Capture the cell that displays the provided text and extract its (X, Y) central coordinate. 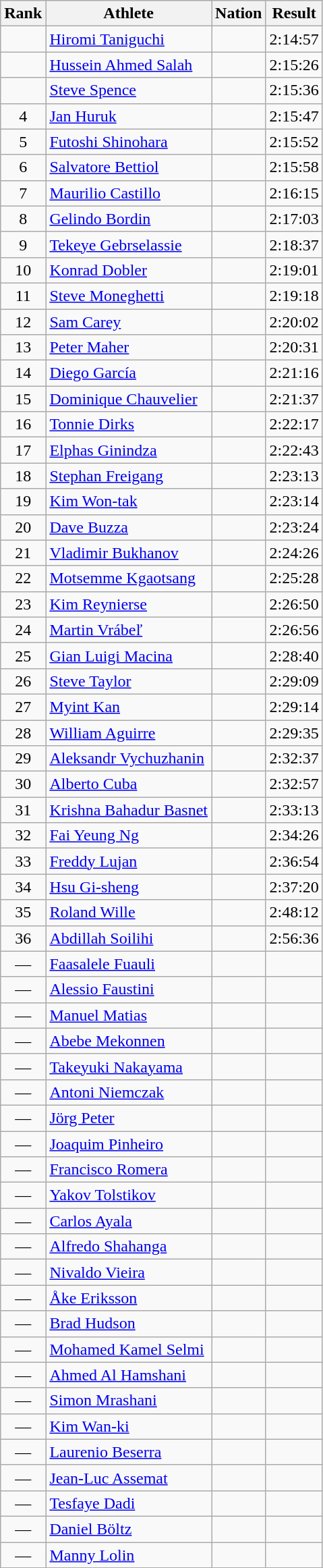
Dave Buzza (129, 527)
2:21:37 (294, 399)
2:34:26 (294, 836)
23 (23, 604)
5 (23, 142)
Tekeye Gebrselassie (129, 244)
Jean-Luc Assemat (129, 1478)
Steve Taylor (129, 681)
2:18:37 (294, 244)
2:15:47 (294, 116)
2:36:54 (294, 861)
Sam Carey (129, 322)
36 (23, 938)
22 (23, 578)
2:19:01 (294, 270)
16 (23, 425)
Martin Vrábeľ (129, 630)
Hiromi Taniguchi (129, 39)
Vladimir Bukhanov (129, 553)
2:29:35 (294, 732)
15 (23, 399)
2:20:02 (294, 322)
11 (23, 296)
Dominique Chauvelier (129, 399)
2:56:36 (294, 938)
29 (23, 759)
Carlos Ayala (129, 1221)
2:32:37 (294, 759)
Futoshi Shinohara (129, 142)
35 (23, 913)
Ahmed Al Hamshani (129, 1375)
Manny Lolin (129, 1555)
Steve Spence (129, 90)
10 (23, 270)
Manuel Matias (129, 1015)
Tesfaye Dadi (129, 1503)
2:33:13 (294, 810)
12 (23, 322)
Krishna Bahadur Basnet (129, 810)
9 (23, 244)
2:28:40 (294, 655)
2:15:26 (294, 65)
33 (23, 861)
32 (23, 836)
Maurilio Castillo (129, 193)
Hsu Gi-sheng (129, 887)
2:26:50 (294, 604)
21 (23, 553)
Åke Eriksson (129, 1298)
Motsemme Kgaotsang (129, 578)
2:25:28 (294, 578)
Nation (239, 13)
Kim Reynierse (129, 604)
7 (23, 193)
13 (23, 348)
34 (23, 887)
Nivaldo Vieira (129, 1272)
20 (23, 527)
2:29:14 (294, 707)
Myint Kan (129, 707)
Result (294, 13)
2:48:12 (294, 913)
19 (23, 502)
Yakov Tolstikov (129, 1195)
Jörg Peter (129, 1118)
Elphas Ginindza (129, 450)
Hussein Ahmed Salah (129, 65)
18 (23, 476)
14 (23, 373)
31 (23, 810)
2:37:20 (294, 887)
2:22:17 (294, 425)
Alessio Faustini (129, 990)
Gian Luigi Macina (129, 655)
17 (23, 450)
Kim Won-tak (129, 502)
2:17:03 (294, 219)
24 (23, 630)
Konrad Dobler (129, 270)
Alberto Cuba (129, 784)
2:21:16 (294, 373)
Takeyuki Nakayama (129, 1066)
2:16:15 (294, 193)
Faasalele Fuauli (129, 964)
2:24:26 (294, 553)
Gelindo Bordin (129, 219)
Daniel Böltz (129, 1529)
Mohamed Kamel Selmi (129, 1349)
Freddy Lujan (129, 861)
Rank (23, 13)
Joaquim Pinheiro (129, 1144)
Roland Wille (129, 913)
26 (23, 681)
Salvatore Bettiol (129, 167)
Peter Maher (129, 348)
Brad Hudson (129, 1324)
Jan Huruk (129, 116)
Kim Wan-ki (129, 1426)
2:26:56 (294, 630)
2:15:36 (294, 90)
Stephan Freigang (129, 476)
30 (23, 784)
Alfredo Shahanga (129, 1247)
Antoni Niemczak (129, 1092)
8 (23, 219)
2:23:14 (294, 502)
2:32:57 (294, 784)
Fai Yeung Ng (129, 836)
Abebe Mekonnen (129, 1041)
2:23:13 (294, 476)
Steve Moneghetti (129, 296)
William Aguirre (129, 732)
2:22:43 (294, 450)
27 (23, 707)
28 (23, 732)
2:14:57 (294, 39)
2:15:58 (294, 167)
2:20:31 (294, 348)
Athlete (129, 13)
Simon Mrashani (129, 1401)
2:23:24 (294, 527)
2:19:18 (294, 296)
Abdillah Soilihi (129, 938)
Tonnie Dirks (129, 425)
Diego García (129, 373)
Aleksandr Vychuzhanin (129, 759)
Francisco Romera (129, 1170)
4 (23, 116)
2:29:09 (294, 681)
6 (23, 167)
25 (23, 655)
Laurenio Beserra (129, 1452)
2:15:52 (294, 142)
